From the cell containing the given text, extract its center point as [x, y] coordinate. 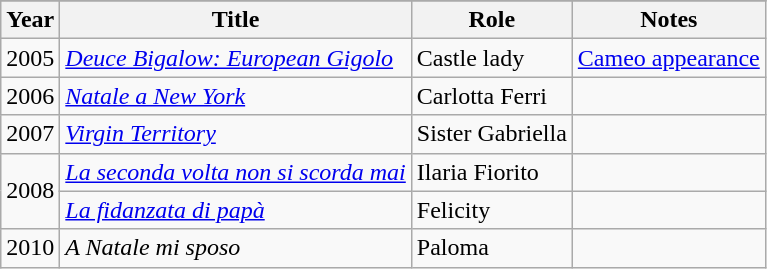
2006 [30, 96]
Cameo appearance [668, 58]
A Natale mi sposo [236, 248]
2005 [30, 58]
Paloma [492, 248]
Felicity [492, 210]
Notes [668, 20]
Ilaria Fiorito [492, 172]
Castle lady [492, 58]
Natale a New York [236, 96]
Carlotta Ferri [492, 96]
Role [492, 20]
2010 [30, 248]
Sister Gabriella [492, 134]
2007 [30, 134]
La fidanzata di papà [236, 210]
Virgin Territory [236, 134]
Year [30, 20]
Title [236, 20]
2008 [30, 191]
La seconda volta non si scorda mai [236, 172]
Deuce Bigalow: European Gigolo [236, 58]
